Provide the [X, Y] coordinate of the cell's center where the given text is located.  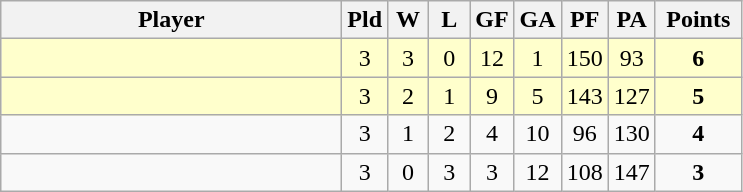
127 [632, 96]
108 [584, 172]
L [450, 20]
143 [584, 96]
10 [538, 134]
9 [492, 96]
PA [632, 20]
93 [632, 58]
Player [172, 20]
PF [584, 20]
6 [698, 58]
Pld [365, 20]
W [408, 20]
150 [584, 58]
96 [584, 134]
147 [632, 172]
Points [698, 20]
130 [632, 134]
GF [492, 20]
GA [538, 20]
